Find where the given text appears and provide that cell's center as (x, y) coordinate. 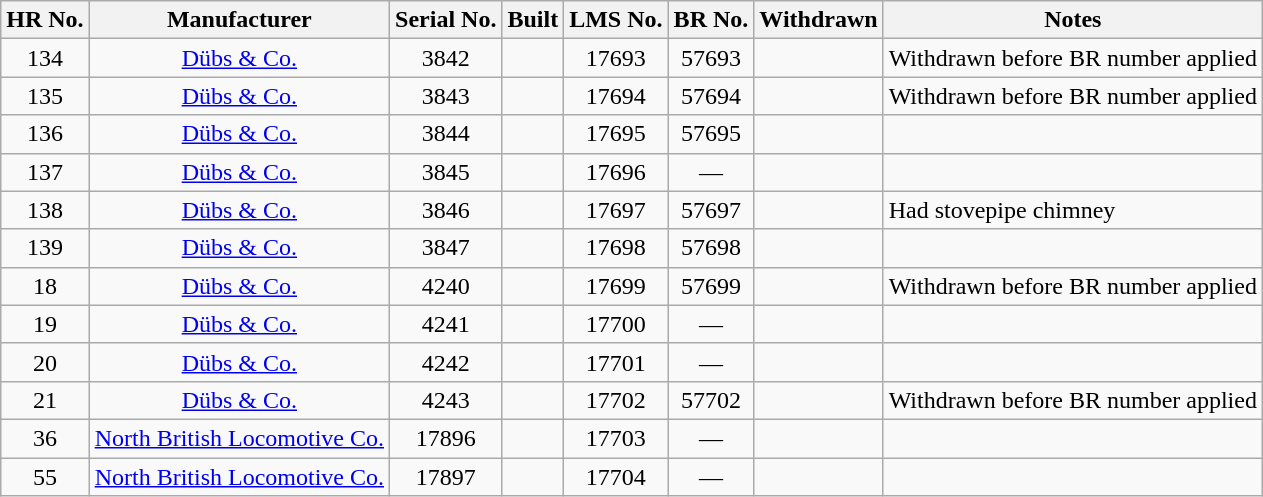
17693 (616, 58)
HR No. (45, 20)
17699 (616, 286)
138 (45, 210)
3842 (446, 58)
17694 (616, 96)
17703 (616, 438)
17896 (446, 438)
139 (45, 248)
17701 (616, 362)
137 (45, 172)
57694 (711, 96)
20 (45, 362)
3847 (446, 248)
4241 (446, 324)
Serial No. (446, 20)
17695 (616, 134)
17704 (616, 477)
19 (45, 324)
Manufacturer (239, 20)
17697 (616, 210)
BR No. (711, 20)
Notes (1072, 20)
57695 (711, 134)
134 (45, 58)
3844 (446, 134)
136 (45, 134)
17702 (616, 400)
135 (45, 96)
21 (45, 400)
55 (45, 477)
4242 (446, 362)
17696 (616, 172)
4243 (446, 400)
57699 (711, 286)
3843 (446, 96)
57693 (711, 58)
LMS No. (616, 20)
57702 (711, 400)
57698 (711, 248)
36 (45, 438)
3845 (446, 172)
57697 (711, 210)
4240 (446, 286)
18 (45, 286)
17897 (446, 477)
17698 (616, 248)
Built (533, 20)
3846 (446, 210)
Had stovepipe chimney (1072, 210)
Withdrawn (818, 20)
17700 (616, 324)
